Capture the cell that displays the provided text and extract its (X, Y) central coordinate. 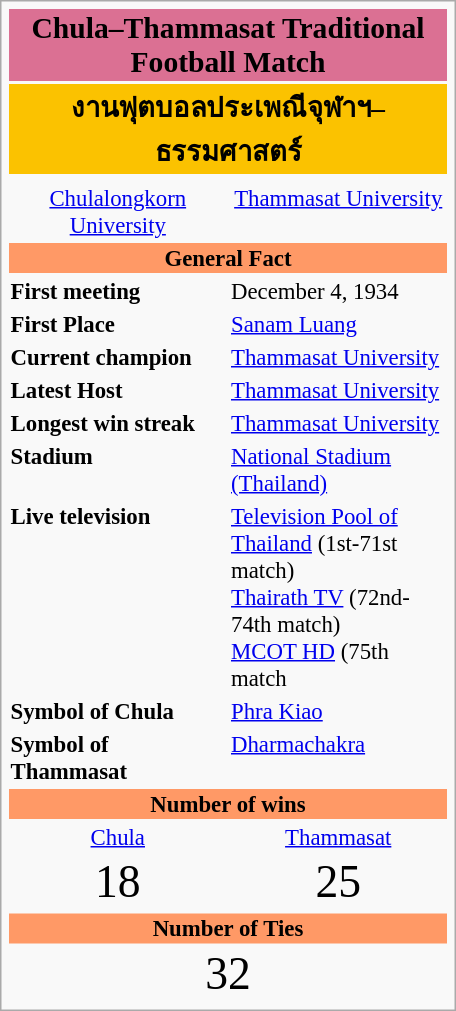
Stadium (118, 470)
Sanam Luang (338, 324)
Longest win streak (118, 423)
Latest Host (118, 390)
32 (228, 975)
Chulalongkorn University (118, 212)
December 4, 1934 (338, 291)
Number of Ties (228, 929)
Number of wins (228, 804)
Symbol of Chula (118, 711)
25 (338, 883)
Chula–Thammasat Traditional Football Match (228, 45)
National Stadium (Thailand) (338, 470)
Symbol of Thammasat (118, 758)
งานฟุตบอลประเพณีจุฬาฯ–ธรรมศาสตร์ (228, 129)
Television Pool of Thailand (1st-71st match)Thairath TV (72nd-74th match) MCOT HD (75th match (338, 597)
Chula (118, 837)
General Fact (228, 258)
First meeting (118, 291)
Live television (118, 597)
Current champion (118, 357)
Dharmachakra (338, 758)
Thammasat (338, 837)
Phra Kiao (338, 711)
18 (118, 883)
First Place (118, 324)
